Locate the cell with the specified text and output its [x, y] center coordinate. 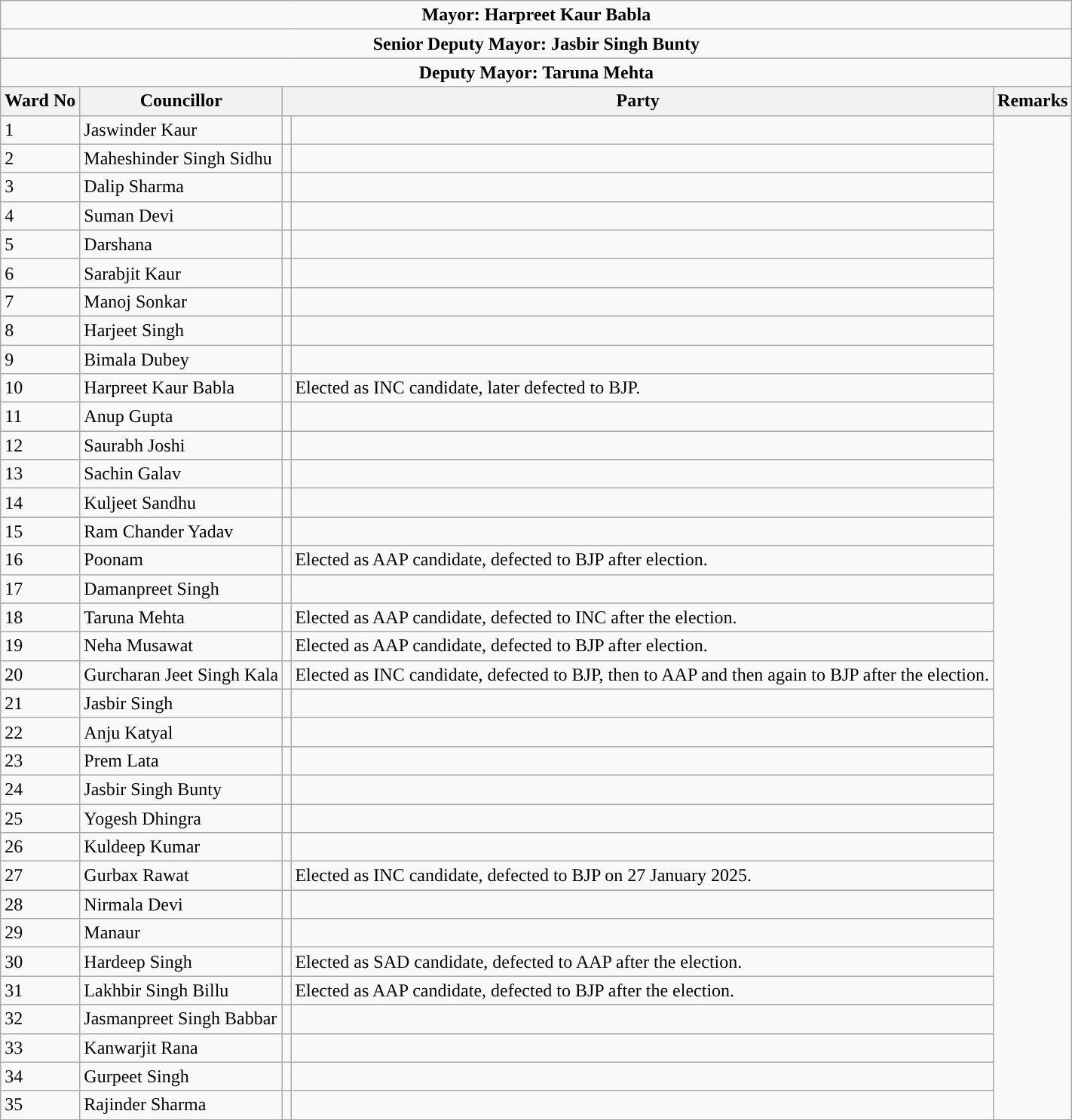
Sachin Galav [181, 474]
13 [41, 474]
Sarabjit Kaur [181, 273]
Ward No [41, 101]
Mayor: Harpreet Kaur Babla [537, 15]
9 [41, 360]
Gurbax Rawat [181, 876]
Suman Devi [181, 216]
Saurabh Joshi [181, 445]
31 [41, 990]
Councillor [181, 101]
Harjeet Singh [181, 330]
2 [41, 158]
Jasbir Singh Bunty [181, 789]
Manaur [181, 933]
17 [41, 589]
33 [41, 1048]
18 [41, 617]
11 [41, 417]
23 [41, 760]
Gurcharan Jeet Singh Kala [181, 675]
22 [41, 732]
4 [41, 216]
6 [41, 273]
Nirmala Devi [181, 904]
10 [41, 388]
Elected as AAP candidate, defected to INC after the election. [642, 617]
Elected as INC candidate, defected to BJP, then to AAP and then again to BJP after the election. [642, 675]
Gurpeet Singh [181, 1076]
Anup Gupta [181, 417]
3 [41, 187]
Elected as AAP candidate, defected to BJP after the election. [642, 990]
Jasbir Singh [181, 703]
28 [41, 904]
Elected as INC candidate, later defected to BJP. [642, 388]
Poonam [181, 560]
7 [41, 301]
26 [41, 847]
Jasmanpreet Singh Babbar [181, 1019]
Elected as SAD candidate, defected to AAP after the election. [642, 962]
8 [41, 330]
Deputy Mayor: Taruna Mehta [537, 72]
5 [41, 244]
Lakhbir Singh Billu [181, 990]
19 [41, 646]
Ram Chander Yadav [181, 531]
21 [41, 703]
Kuljeet Sandhu [181, 503]
Neha Musawat [181, 646]
Rajinder Sharma [181, 1105]
27 [41, 876]
Jaswinder Kaur [181, 130]
1 [41, 130]
Manoj Sonkar [181, 301]
Damanpreet Singh [181, 589]
32 [41, 1019]
16 [41, 560]
15 [41, 531]
25 [41, 818]
12 [41, 445]
Dalip Sharma [181, 187]
Taruna Mehta [181, 617]
Darshana [181, 244]
Prem Lata [181, 760]
Remarks [1033, 101]
Senior Deputy Mayor: Jasbir Singh Bunty [537, 44]
14 [41, 503]
Maheshinder Singh Sidhu [181, 158]
20 [41, 675]
Elected as INC candidate, defected to BJP on 27 January 2025. [642, 876]
Yogesh Dhingra [181, 818]
Bimala Dubey [181, 360]
Kuldeep Kumar [181, 847]
24 [41, 789]
Hardeep Singh [181, 962]
Anju Katyal [181, 732]
35 [41, 1105]
30 [41, 962]
34 [41, 1076]
Harpreet Kaur Babla [181, 388]
Kanwarjit Rana [181, 1048]
29 [41, 933]
Party [638, 101]
